Detect which cell encompasses the target text, then output its (X, Y) center coordinate. 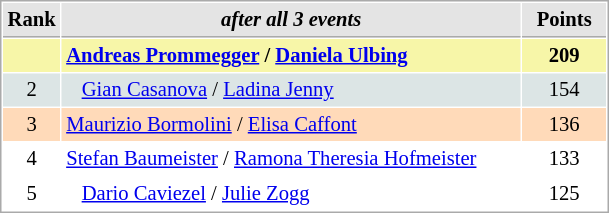
5 (32, 194)
2 (32, 90)
after all 3 events (292, 20)
Rank (32, 20)
Gian Casanova / Ladina Jenny (292, 90)
209 (564, 56)
3 (32, 124)
136 (564, 124)
Points (564, 20)
125 (564, 194)
4 (32, 158)
Stefan Baumeister / Ramona Theresia Hofmeister (292, 158)
Maurizio Bormolini / Elisa Caffont (292, 124)
133 (564, 158)
154 (564, 90)
Andreas Prommegger / Daniela Ulbing (292, 56)
Dario Caviezel / Julie Zogg (292, 194)
